Pinpoint the cell where the given text exists, returning its (x, y) midpoint coordinate. 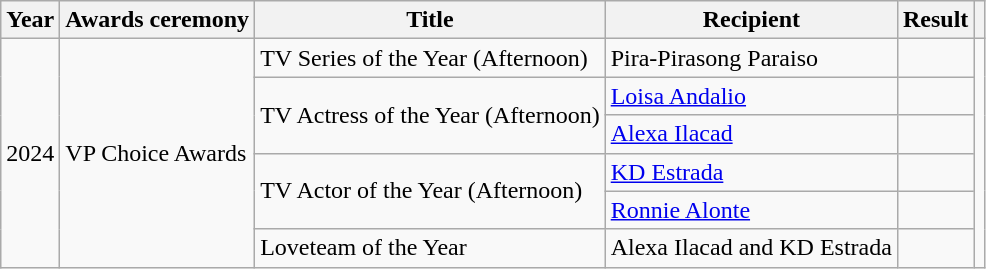
2024 (30, 153)
Alexa Ilacad and KD Estrada (751, 248)
TV Series of the Year (Afternoon) (430, 58)
Year (30, 20)
Awards ceremony (158, 20)
Recipient (751, 20)
TV Actress of the Year (Afternoon) (430, 115)
Pira-Pirasong Paraiso (751, 58)
Title (430, 20)
Result (935, 20)
Loveteam of the Year (430, 248)
Loisa Andalio (751, 96)
KD Estrada (751, 172)
TV Actor of the Year (Afternoon) (430, 191)
Alexa Ilacad (751, 134)
Ronnie Alonte (751, 210)
VP Choice Awards (158, 153)
